Extract the [X, Y] coordinate from the center of the cell holding the provided text.  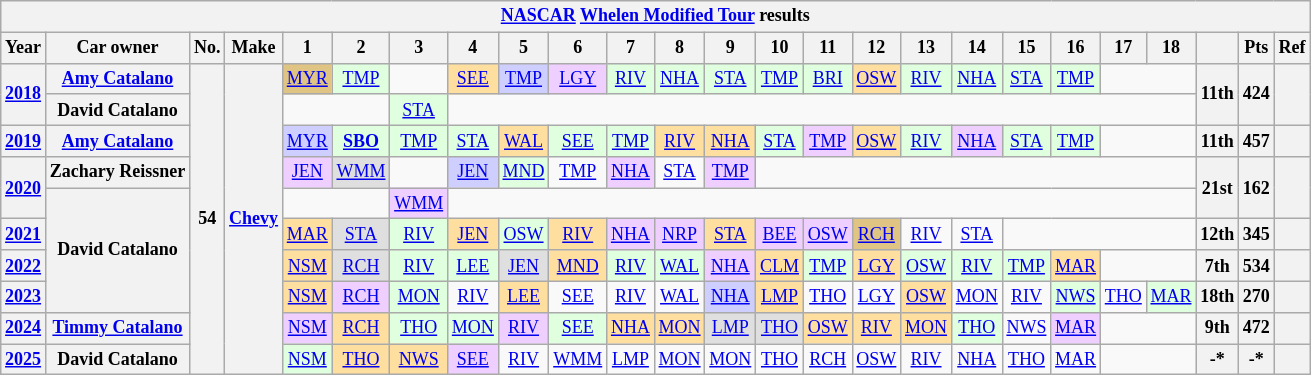
14 [976, 48]
Chevy [254, 219]
54 [208, 219]
18th [1218, 296]
2025 [24, 360]
12th [1218, 234]
2022 [24, 266]
17 [1123, 48]
9 [730, 48]
Pts [1256, 48]
345 [1256, 234]
15 [1026, 48]
BEE [780, 234]
162 [1256, 188]
8 [680, 48]
2020 [24, 188]
2021 [24, 234]
7th [1218, 266]
CLM [780, 266]
16 [1076, 48]
3 [419, 48]
21st [1218, 188]
6 [578, 48]
2 [361, 48]
11 [828, 48]
457 [1256, 140]
2024 [24, 328]
No. [208, 48]
2019 [24, 140]
534 [1256, 266]
9th [1218, 328]
5 [524, 48]
4 [472, 48]
Ref [1292, 48]
10 [780, 48]
1 [307, 48]
NASCAR Whelen Modified Tour results [656, 16]
Timmy Catalano [117, 328]
Car owner [117, 48]
BRI [828, 78]
Zachary Reissner [117, 172]
2023 [24, 296]
18 [1171, 48]
424 [1256, 94]
7 [631, 48]
Make [254, 48]
12 [876, 48]
NRP [680, 234]
472 [1256, 328]
Year [24, 48]
2018 [24, 94]
13 [926, 48]
SBO [361, 140]
270 [1256, 296]
